From the cell containing the given text, extract its center point as [x, y] coordinate. 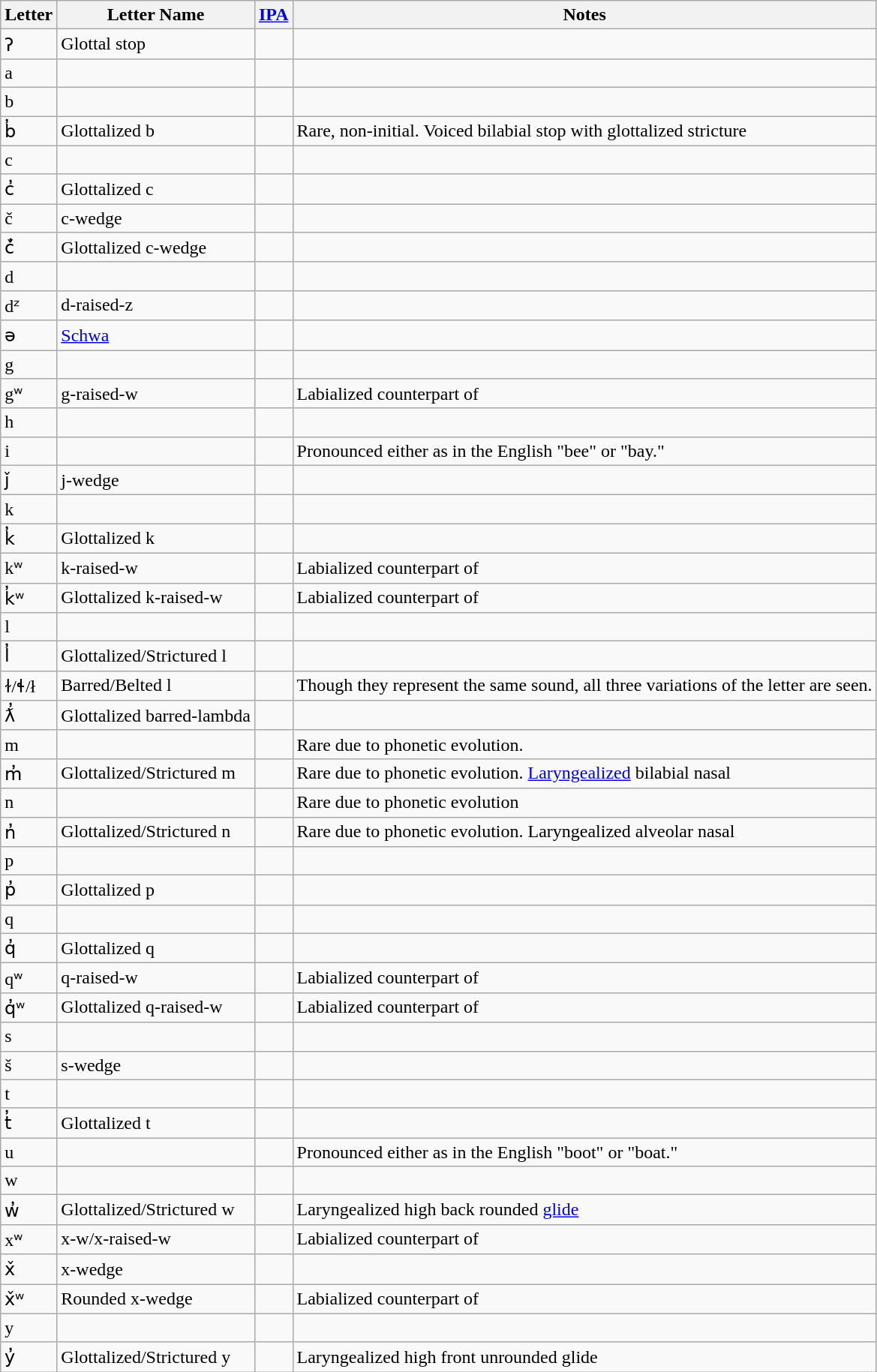
Rare due to phonetic evolution [584, 803]
b̓ [29, 131]
c̓ [29, 189]
qʷ [29, 978]
y̓ [29, 1357]
b [29, 101]
c [29, 160]
i [29, 451]
Notes [584, 15]
Though they represent the same sound, all three variations of the letter are seen. [584, 686]
n̓ [29, 832]
w [29, 1181]
Rare, non-initial. Voiced bilabial stop with glottalized stricture [584, 131]
m̓ [29, 773]
Glottalized/Strictured m [156, 773]
Rounded x-wedge [156, 1299]
Glottalized t [156, 1123]
Laryngealized high back rounded glide [584, 1210]
Barred/Belted l [156, 686]
x-wedge [156, 1269]
p̓ [29, 890]
Rare due to phonetic evolution. Laryngealized bilabial nasal [584, 773]
Glottalized q-raised-w [156, 1007]
Glottalized k-raised-w [156, 598]
kʷ [29, 568]
s [29, 1037]
Rare due to phonetic evolution. [584, 744]
l̓ [29, 656]
a [29, 73]
k [29, 509]
Letter Name [156, 15]
q̓ [29, 948]
t [29, 1094]
x̌ [29, 1269]
k̓ [29, 539]
gʷ [29, 394]
s-wedge [156, 1065]
d [29, 276]
č [29, 218]
u [29, 1152]
l [29, 627]
Glottalized/Strictured y [156, 1357]
k-raised-w [156, 568]
Glottalized/Strictured l [156, 656]
ƛ̓ [29, 716]
h [29, 422]
p [29, 861]
t̓ [29, 1123]
Pronounced either as in the English "boot" or "boat." [584, 1152]
Rare due to phonetic evolution. Laryngealized alveolar nasal [584, 832]
Pronounced either as in the English "bee" or "bay." [584, 451]
k̓ʷ [29, 598]
q̓ʷ [29, 1007]
x-w/x-raised-w [156, 1239]
ǰ [29, 480]
g [29, 364]
q [29, 919]
ʔ [29, 44]
Glottalized c-wedge [156, 248]
c-wedge [156, 218]
Laryngealized high front unrounded glide [584, 1357]
Glottalized c [156, 189]
m [29, 744]
č̓ [29, 248]
g-raised-w [156, 394]
IPA [273, 15]
xʷ [29, 1239]
Glottalized q [156, 948]
x̌ʷ [29, 1299]
ə [29, 335]
Letter [29, 15]
Glottalized/Strictured n [156, 832]
Schwa [156, 335]
ɫ/ɬ/ł [29, 686]
Glottalized b [156, 131]
Glottalized k [156, 539]
q-raised-w [156, 978]
Glottal stop [156, 44]
š [29, 1065]
dᶻ [29, 305]
d-raised-z [156, 305]
j-wedge [156, 480]
w̓ [29, 1210]
Glottalized/Strictured w [156, 1210]
n [29, 803]
Glottalized barred-lambda [156, 716]
Glottalized p [156, 890]
y [29, 1328]
